Determine the [x, y] coordinate at the center of the cell enclosing the given text.  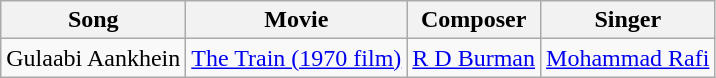
R D Burman [474, 58]
Composer [474, 20]
Mohammad Rafi [628, 58]
Song [94, 20]
Gulaabi Aankhein [94, 58]
The Train (1970 film) [296, 58]
Movie [296, 20]
Singer [628, 20]
